Pinpoint the cell where the given text exists, returning its [X, Y] midpoint coordinate. 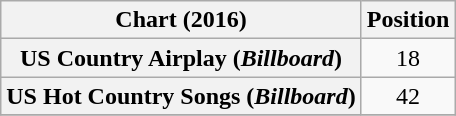
Chart (2016) [181, 20]
18 [408, 58]
42 [408, 96]
US Hot Country Songs (Billboard) [181, 96]
US Country Airplay (Billboard) [181, 58]
Position [408, 20]
